Extract the [X, Y] coordinate from the center of the cell holding the provided text.  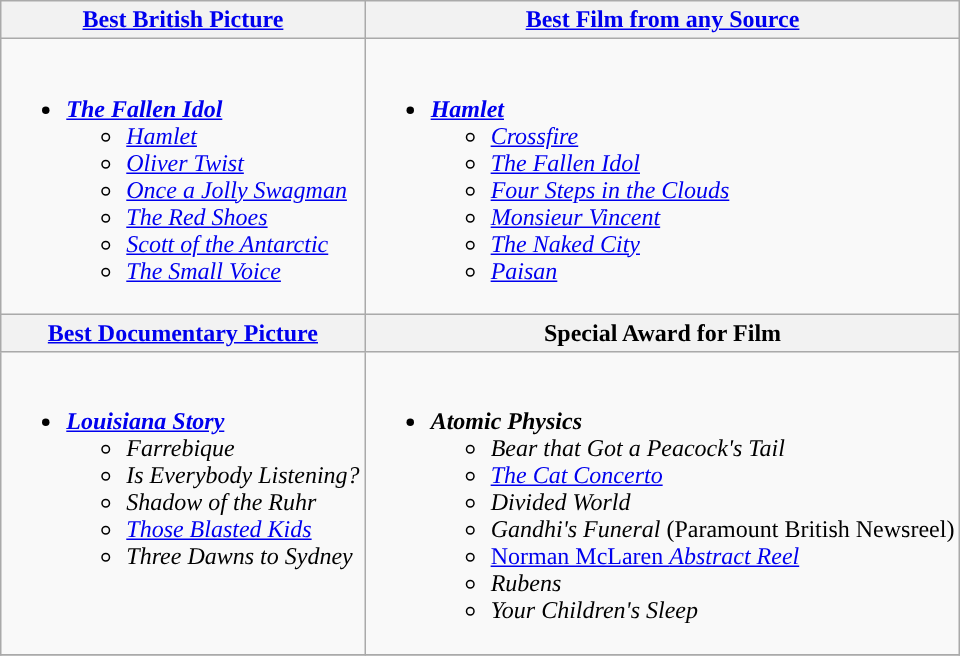
Best British Picture [183, 20]
Special Award for Film [662, 333]
Louisiana StoryFarrebiqueIs Everybody Listening?Shadow of the RuhrThose Blasted KidsThree Dawns to Sydney [183, 503]
HamletCrossfireThe Fallen IdolFour Steps in the CloudsMonsieur VincentThe Naked CityPaisan [662, 176]
The Fallen IdolHamletOliver TwistOnce a Jolly SwagmanThe Red ShoesScott of the AntarcticThe Small Voice [183, 176]
Best Film from any Source [662, 20]
Best Documentary Picture [183, 333]
